Pinpoint the cell where the given text exists, returning its [X, Y] midpoint coordinate. 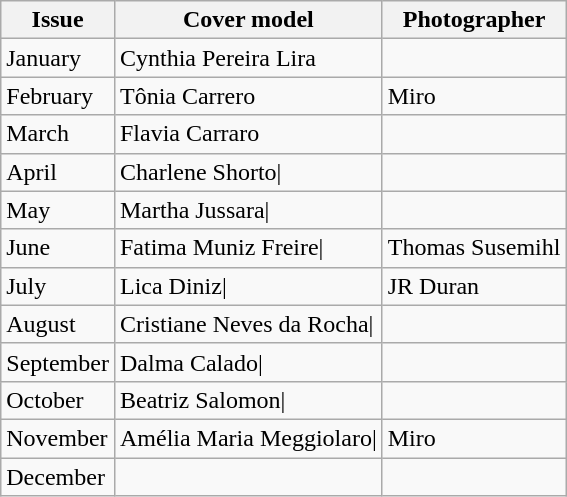
May [58, 210]
Flavia Carraro [248, 134]
December [58, 477]
Beatriz Salomon| [248, 400]
August [58, 324]
Tônia Carrero [248, 96]
Thomas Susemihl [474, 248]
April [58, 172]
Cynthia Pereira Lira [248, 58]
JR Duran [474, 286]
March [58, 134]
Lica Diniz| [248, 286]
July [58, 286]
Charlene Shorto| [248, 172]
September [58, 362]
Issue [58, 20]
Cristiane Neves da Rocha| [248, 324]
Martha Jussara| [248, 210]
Amélia Maria Meggiolaro| [248, 438]
October [58, 400]
November [58, 438]
February [58, 96]
Cover model [248, 20]
Fatima Muniz Freire| [248, 248]
Dalma Calado| [248, 362]
June [58, 248]
Photographer [474, 20]
January [58, 58]
